Output the (x, y) coordinate of the center of the cell containing the given text.  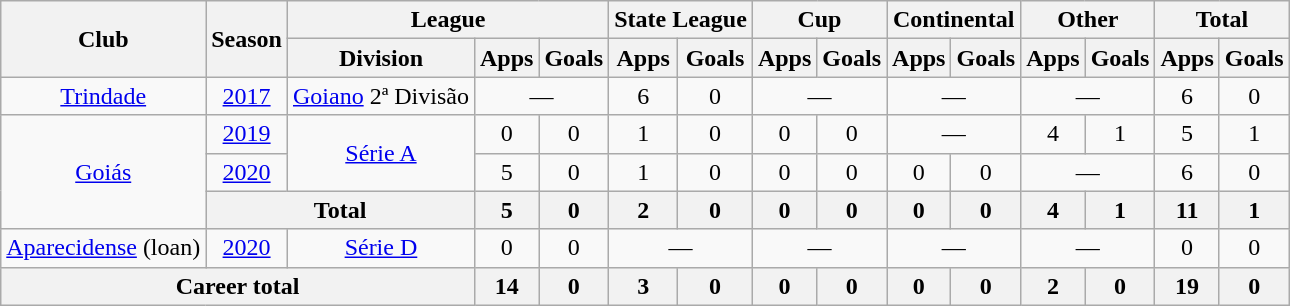
14 (506, 286)
3 (644, 286)
Aparecidense (loan) (104, 248)
Goiás (104, 172)
Cup (819, 20)
Continental (954, 20)
Goiano 2ª Divisão (380, 96)
Division (380, 58)
Série A (380, 153)
11 (1187, 210)
Other (1088, 20)
Trindade (104, 96)
League (448, 20)
Série D (380, 248)
2019 (247, 134)
State League (681, 20)
19 (1187, 286)
Career total (238, 286)
2017 (247, 96)
Season (247, 39)
Club (104, 39)
